Determine the [x, y] coordinate at the center of the cell enclosing the given text.  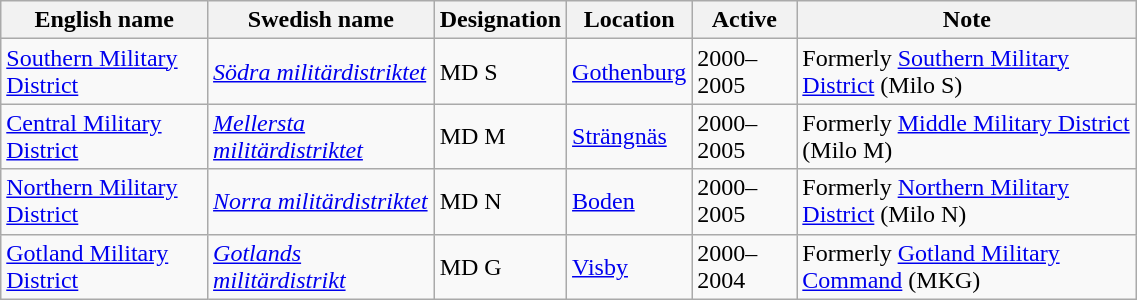
Gotlands militärdistrikt [322, 266]
Note [967, 20]
Gothenburg [630, 72]
Boden [630, 202]
Formerly Northern Military District (Milo N) [967, 202]
Formerly Southern Military District (Milo S) [967, 72]
MD S [500, 72]
MD G [500, 266]
Formerly Gotland Military Command (MKG) [967, 266]
English name [104, 20]
Formerly Middle Military District (Milo M) [967, 136]
Norra militärdistriktet [322, 202]
Active [744, 20]
Gotland Military District [104, 266]
Northern Military District [104, 202]
Central Military District [104, 136]
Mellersta militärdistriktet [322, 136]
Strängnäs [630, 136]
Södra militärdistriktet [322, 72]
Location [630, 20]
2000–2004 [744, 266]
MD M [500, 136]
Designation [500, 20]
MD N [500, 202]
Visby [630, 266]
Swedish name [322, 20]
Southern Military District [104, 72]
